Detect which cell encompasses the target text, then output its [X, Y] center coordinate. 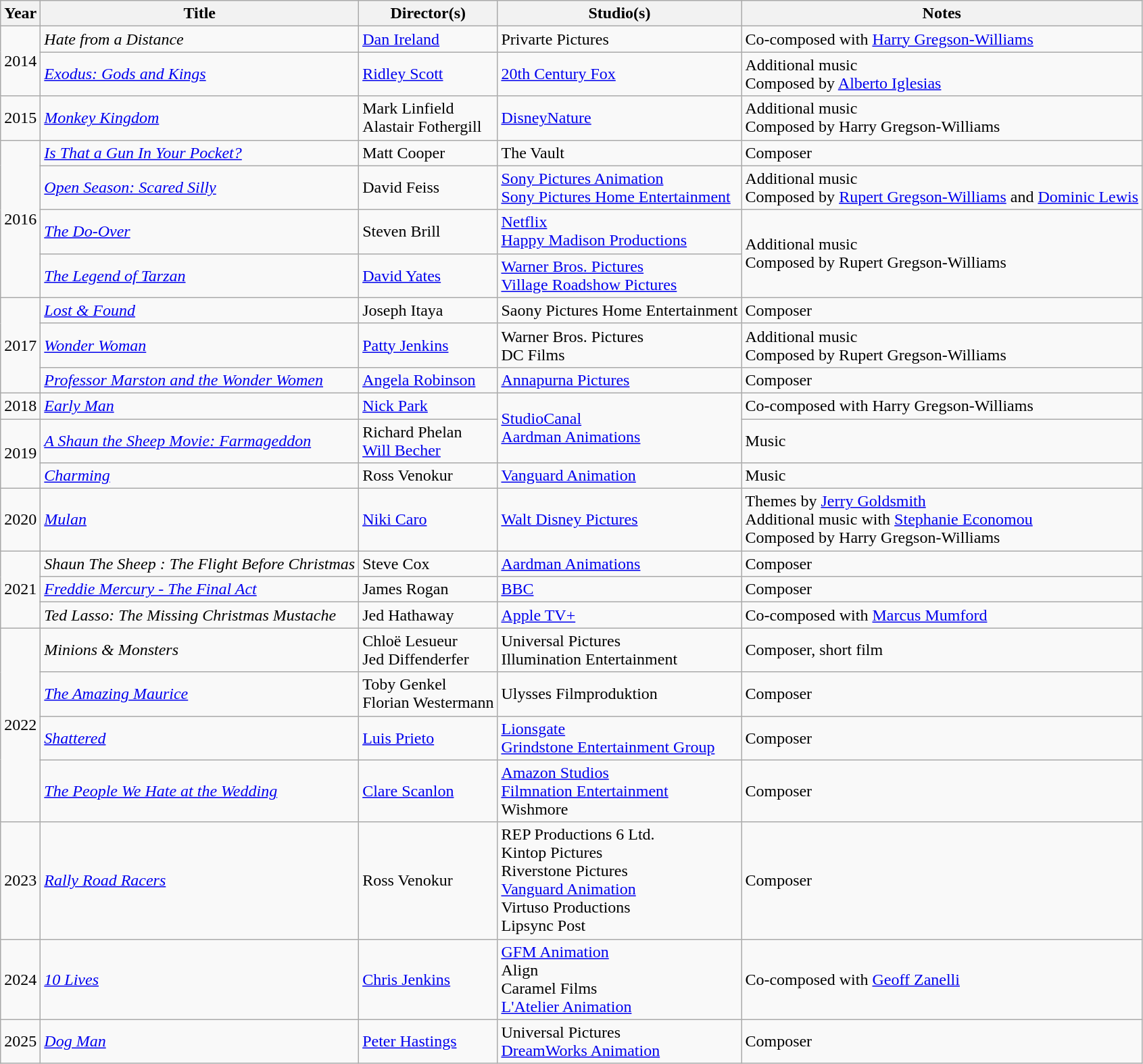
Universal PicturesIllumination Entertainment [619, 650]
Year [20, 14]
Toby GenkelFlorian Westermann [429, 694]
NetflixHappy Madison Productions [619, 231]
A Shaun the Sheep Movie: Farmageddon [200, 441]
Ridley Scott [429, 74]
Hate from a Distance [200, 39]
Sony Pictures AnimationSony Pictures Home Entertainment [619, 188]
Chloë LesueurJed Diffenderfer [429, 650]
Niki Caro [429, 520]
Wonder Woman [200, 345]
Shattered [200, 738]
Aardman Animations [619, 564]
The Legend of Tarzan [200, 276]
2023 [20, 880]
2019 [20, 454]
Notes [942, 14]
Vanguard Animation [619, 476]
Additional musicComposed by Harry Gregson-Williams [942, 118]
David Feiss [429, 188]
Open Season: Scared Silly [200, 188]
Early Man [200, 406]
Joseph Itaya [429, 310]
Dan Ireland [429, 39]
Clare Scanlon [429, 791]
Amazon StudiosFilmnation EntertainmentWishmore [619, 791]
Richard PhelanWill Becher [429, 441]
Chris Jenkins [429, 979]
Universal PicturesDreamWorks Animation [619, 1041]
GFM AnimationAlignCaramel FilmsL'Atelier Animation [619, 979]
Exodus: Gods and Kings [200, 74]
2018 [20, 406]
Minions & Monsters [200, 650]
Saony Pictures Home Entertainment [619, 310]
Walt Disney Pictures [619, 520]
The Amazing Maurice [200, 694]
Apple TV+ [619, 615]
2017 [20, 345]
Nick Park [429, 406]
10 Lives [200, 979]
David Yates [429, 276]
Composer, short film [942, 650]
Dog Man [200, 1041]
The Vault [619, 153]
DisneyNature [619, 118]
Steve Cox [429, 564]
REP Productions 6 Ltd.Kintop PicturesRiverstone PicturesVanguard AnimationVirtuso ProductionsLipsync Post [619, 880]
Rally Road Racers [200, 880]
Studio(s) [619, 14]
Additional musicComposed by Alberto Iglesias [942, 74]
Ted Lasso: The Missing Christmas Mustache [200, 615]
StudioCanalAardman Animations [619, 427]
Professor Marston and the Wonder Women [200, 380]
LionsgateGrindstone Entertainment Group [619, 738]
Warner Bros. PicturesVillage Roadshow Pictures [619, 276]
Lost & Found [200, 310]
Themes by Jerry GoldsmithAdditional music with Stephanie EconomouComposed by Harry Gregson-Williams [942, 520]
Is That a Gun In Your Pocket? [200, 153]
BBC [619, 589]
Patty Jenkins [429, 345]
Annapurna Pictures [619, 380]
Matt Cooper [429, 153]
Freddie Mercury - The Final Act [200, 589]
Charming [200, 476]
Jed Hathaway [429, 615]
Mulan [200, 520]
James Rogan [429, 589]
Co-composed with Marcus Mumford [942, 615]
The People We Hate at the Wedding [200, 791]
Warner Bros. PicturesDC Films [619, 345]
2016 [20, 219]
2014 [20, 61]
Ulysses Filmproduktion [619, 694]
2024 [20, 979]
Steven Brill [429, 231]
20th Century Fox [619, 74]
Angela Robinson [429, 380]
2015 [20, 118]
Director(s) [429, 14]
Luis Prieto [429, 738]
2021 [20, 589]
Title [200, 14]
Shaun The Sheep : The Flight Before Christmas [200, 564]
2025 [20, 1041]
Peter Hastings [429, 1041]
2020 [20, 520]
Additional musicComposed by Rupert Gregson-Williams and Dominic Lewis [942, 188]
Monkey Kingdom [200, 118]
The Do-Over [200, 231]
Co-composed with Geoff Zanelli [942, 979]
Privarte Pictures [619, 39]
2022 [20, 725]
Mark LinfieldAlastair Fothergill [429, 118]
